Pinpoint the cell where the given text exists, returning its [x, y] midpoint coordinate. 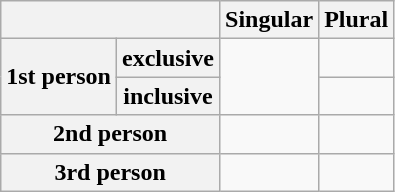
1st person [59, 77]
inclusive [168, 96]
Singular [270, 20]
exclusive [168, 58]
2nd person [110, 134]
3rd person [110, 172]
Plural [356, 20]
